Return the (x, y) coordinate for the center point of the cell that contains the specified text.  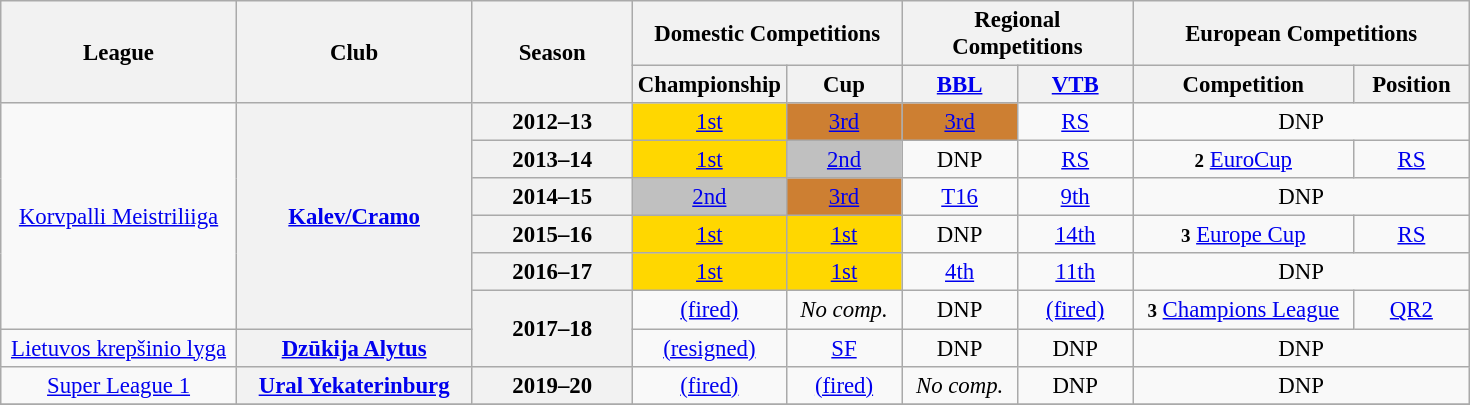
11th (1075, 273)
14th (1075, 235)
Cup (844, 85)
Ural Yekaterinburg (354, 385)
4th (960, 273)
Domestic Competitions (768, 34)
BBL (960, 85)
2016–17 (552, 273)
T16 (960, 197)
Season (552, 52)
3 Champions League (1244, 310)
Championship (710, 85)
Competition (1244, 85)
League (119, 52)
2015–16 (552, 235)
(resigned) (710, 348)
2017–18 (552, 328)
2012–13 (552, 122)
Regional Competitions (1018, 34)
SF (844, 348)
VTB (1075, 85)
Club (354, 52)
Dzūkija Alytus (354, 348)
Position (1412, 85)
2013–14 (552, 160)
QR2 (1412, 310)
Lietuvos krepšinio lyga (119, 348)
2014–15 (552, 197)
European Competitions (1301, 34)
Kalev/Cramo (354, 216)
3 Europe Cup (1244, 235)
Korvpalli Meistriliiga (119, 216)
2019–20 (552, 385)
2 EuroCup (1244, 160)
Super League 1 (119, 385)
9th (1075, 197)
